Locate the cell with the specified text and output its [X, Y] center coordinate. 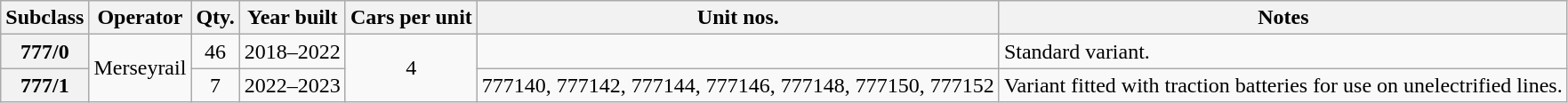
4 [411, 68]
Unit nos. [738, 18]
777140, 777142, 777144, 777146, 777148, 777150, 777152 [738, 85]
Merseyrail [141, 68]
Cars per unit [411, 18]
Year built [292, 18]
Operator [141, 18]
777/1 [44, 85]
Variant fitted with traction batteries for use on unelectrified lines. [1283, 85]
Standard variant. [1283, 51]
7 [215, 85]
777/0 [44, 51]
2022–2023 [292, 85]
Subclass [44, 18]
Qty. [215, 18]
2018–2022 [292, 51]
Notes [1283, 18]
46 [215, 51]
